Pinpoint the cell where the given text exists, returning its (x, y) midpoint coordinate. 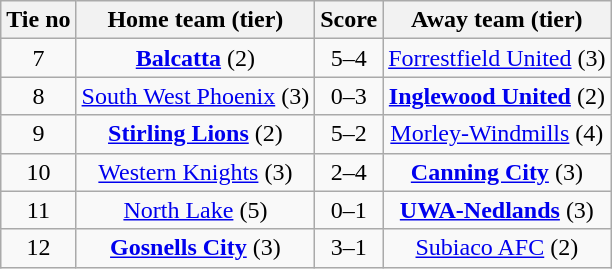
2–4 (349, 172)
Canning City (3) (497, 172)
UWA-Nedlands (3) (497, 210)
Away team (tier) (497, 20)
Gosnells City (3) (196, 248)
South West Phoenix (3) (196, 96)
7 (38, 58)
10 (38, 172)
Stirling Lions (2) (196, 134)
North Lake (5) (196, 210)
Morley-Windmills (4) (497, 134)
Home team (tier) (196, 20)
Forrestfield United (3) (497, 58)
8 (38, 96)
Score (349, 20)
5–4 (349, 58)
Western Knights (3) (196, 172)
0–3 (349, 96)
3–1 (349, 248)
Balcatta (2) (196, 58)
11 (38, 210)
Subiaco AFC (2) (497, 248)
Inglewood United (2) (497, 96)
12 (38, 248)
0–1 (349, 210)
5–2 (349, 134)
Tie no (38, 20)
9 (38, 134)
